Search for the cell housing the specified text and yield its (x, y) center coordinate. 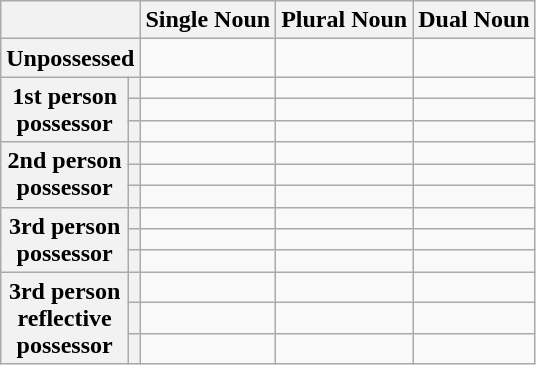
Single Noun (208, 20)
Plural Noun (344, 20)
3rd personpossessor (65, 240)
Unpossessed (70, 58)
2nd personpossessor (65, 174)
3rd personreflectivepossessor (65, 318)
1st personpossessor (65, 110)
Dual Noun (474, 20)
